Provide the (x, y) coordinate of the cell's center where the given text is located.  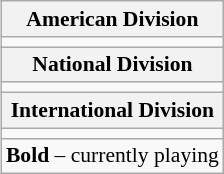
International Division (112, 110)
American Division (112, 19)
Bold – currently playing (112, 156)
National Division (112, 64)
